Identify which cell holds the provided text, then report its (X, Y) central coordinate. 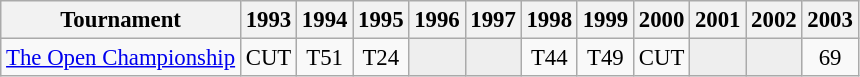
1995 (381, 20)
2003 (830, 20)
Tournament (121, 20)
1994 (325, 20)
2002 (774, 20)
T24 (381, 58)
1993 (268, 20)
2001 (718, 20)
1998 (549, 20)
The Open Championship (121, 58)
T44 (549, 58)
2000 (661, 20)
1997 (493, 20)
1999 (605, 20)
T49 (605, 58)
1996 (437, 20)
T51 (325, 58)
69 (830, 58)
